Scan for the cell matching the given text and deliver its [x, y] coordinate at center. 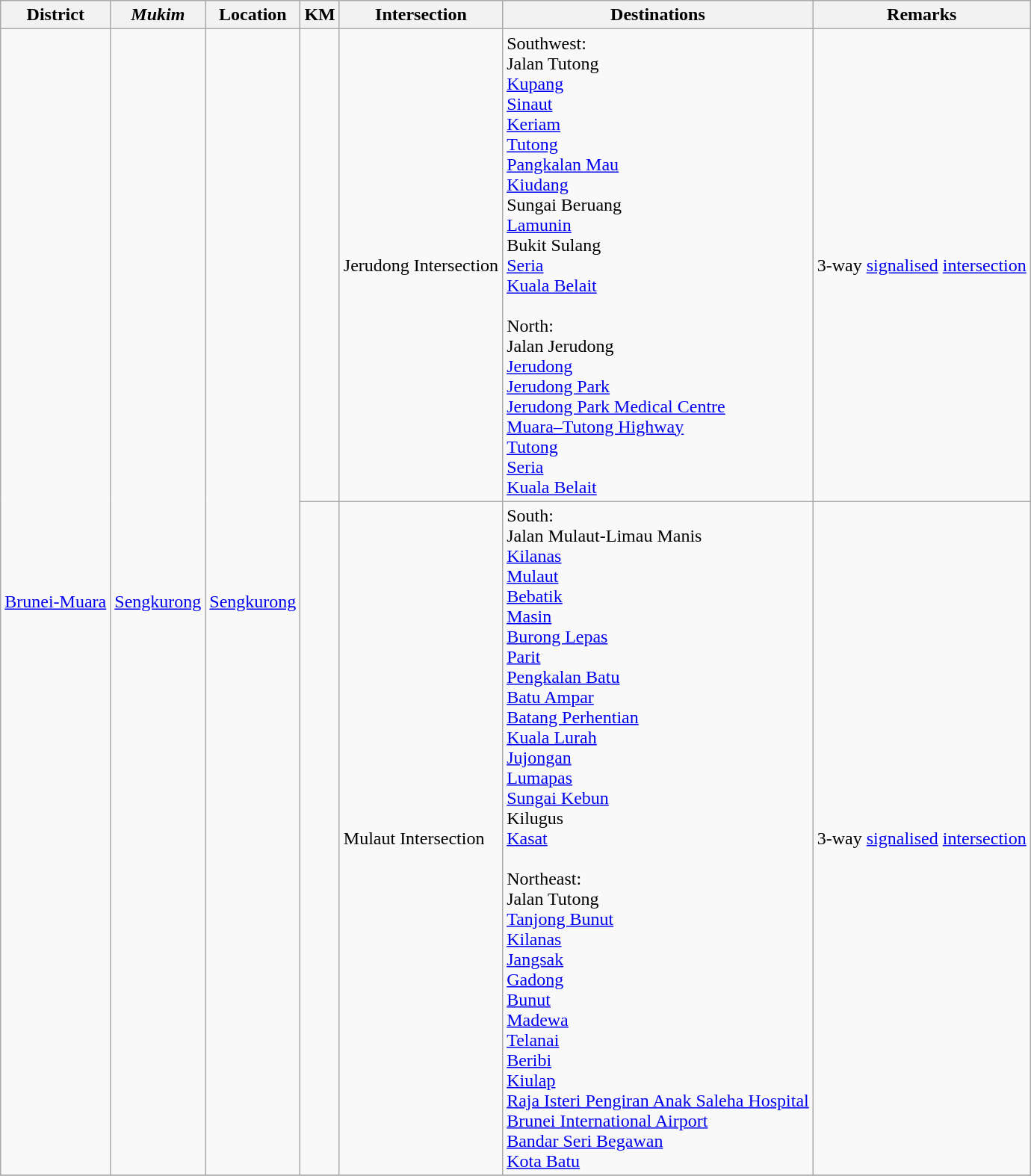
Mulaut Intersection [421, 838]
Intersection [421, 15]
Remarks [922, 15]
Jerudong Intersection [421, 265]
Destinations [658, 15]
Brunei-Muara [55, 602]
District [55, 15]
Location [253, 15]
KM [320, 15]
Mukim [158, 15]
